Determine the (X, Y) coordinate at the center of the cell enclosing the given text.  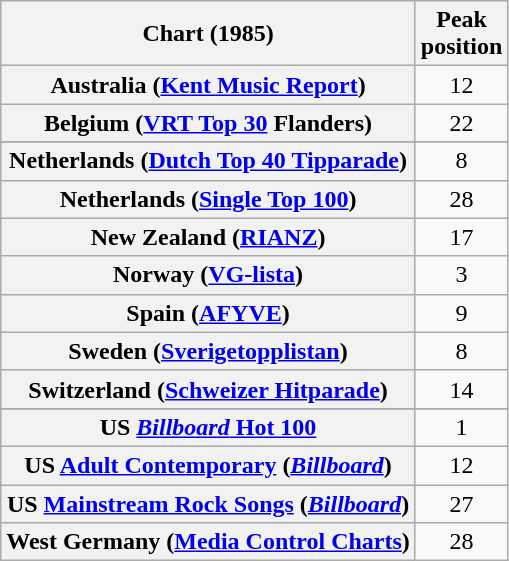
Netherlands (Single Top 100) (208, 199)
US Adult Contemporary (Billboard) (208, 465)
17 (461, 237)
1 (461, 427)
Chart (1985) (208, 34)
14 (461, 389)
Netherlands (Dutch Top 40 Tipparade) (208, 161)
Belgium (VRT Top 30 Flanders) (208, 123)
22 (461, 123)
Australia (Kent Music Report) (208, 85)
New Zealand (RIANZ) (208, 237)
US Mainstream Rock Songs (Billboard) (208, 503)
Spain (AFYVE) (208, 313)
9 (461, 313)
West Germany (Media Control Charts) (208, 542)
Switzerland (Schweizer Hitparade) (208, 389)
Peakposition (461, 34)
3 (461, 275)
US Billboard Hot 100 (208, 427)
Sweden (Sverigetopplistan) (208, 351)
Norway (VG-lista) (208, 275)
27 (461, 503)
